Pinpoint the cell where the given text exists, returning its [x, y] midpoint coordinate. 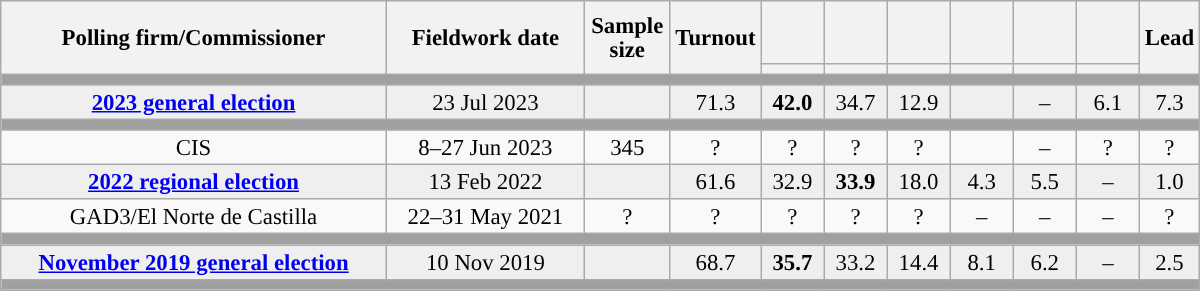
Fieldwork date [485, 38]
2023 general election [194, 102]
Turnout [716, 38]
32.9 [792, 182]
61.6 [716, 182]
71.3 [716, 102]
6.2 [1044, 262]
GAD3/El Norte de Castilla [194, 218]
23 Jul 2023 [485, 102]
Polling firm/Commissioner [194, 38]
7.3 [1169, 102]
Lead [1169, 38]
12.9 [918, 102]
33.2 [856, 262]
November 2019 general election [194, 262]
6.1 [1108, 102]
33.9 [856, 182]
10 Nov 2019 [485, 262]
22–31 May 2021 [485, 218]
1.0 [1169, 182]
Sample size [627, 38]
13 Feb 2022 [485, 182]
2022 regional election [194, 182]
42.0 [792, 102]
345 [627, 148]
35.7 [792, 262]
18.0 [918, 182]
8.1 [982, 262]
CIS [194, 148]
68.7 [716, 262]
14.4 [918, 262]
4.3 [982, 182]
5.5 [1044, 182]
8–27 Jun 2023 [485, 148]
34.7 [856, 102]
2.5 [1169, 262]
